Capture the cell that displays the provided text and extract its (x, y) central coordinate. 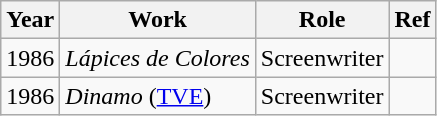
Work (158, 20)
Role (322, 20)
Year (30, 20)
Ref (412, 20)
Dinamo (TVE) (158, 96)
Lápices de Colores (158, 58)
